Find where the given text appears and provide that cell's center as (x, y) coordinate. 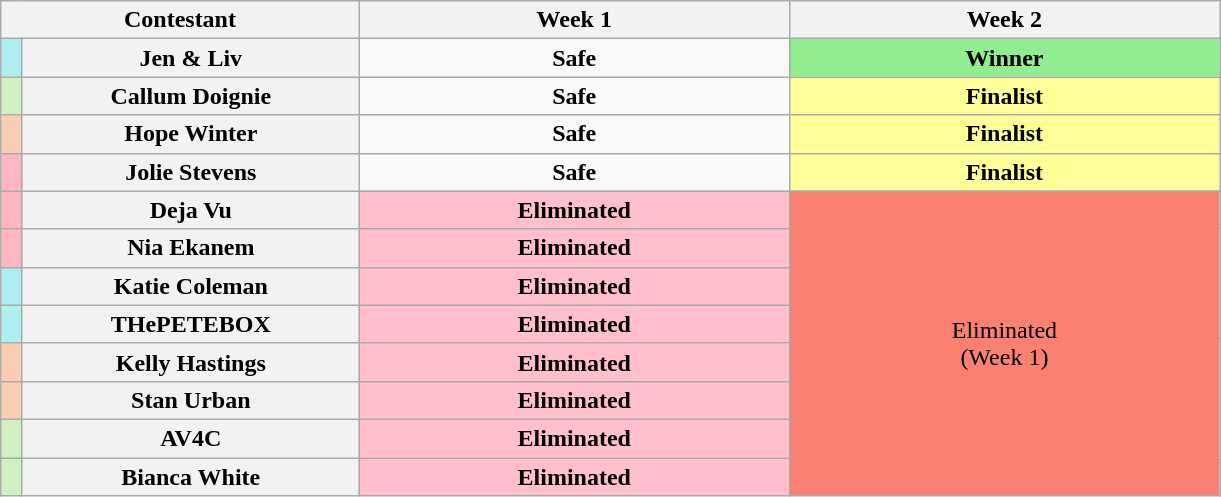
Kelly Hastings (190, 362)
Jolie Stevens (190, 172)
Hope Winter (190, 134)
Eliminated(Week 1) (1004, 343)
Week 2 (1004, 20)
Bianca White (190, 477)
Katie Coleman (190, 286)
Deja Vu (190, 210)
Contestant (180, 20)
AV4C (190, 438)
Callum Doignie (190, 96)
Stan Urban (190, 400)
Nia Ekanem (190, 248)
Winner (1004, 58)
Jen & Liv (190, 58)
Week 1 (574, 20)
THePETEBOX (190, 324)
